Identify which cell holds the provided text, then report its [x, y] central coordinate. 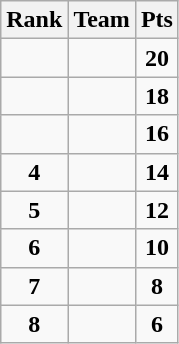
5 [34, 210]
14 [156, 172]
10 [156, 248]
Pts [156, 20]
4 [34, 172]
16 [156, 134]
20 [156, 58]
18 [156, 96]
7 [34, 286]
Rank [34, 20]
12 [156, 210]
Team [102, 20]
